Return (x, y) of the center of cell containing provided text 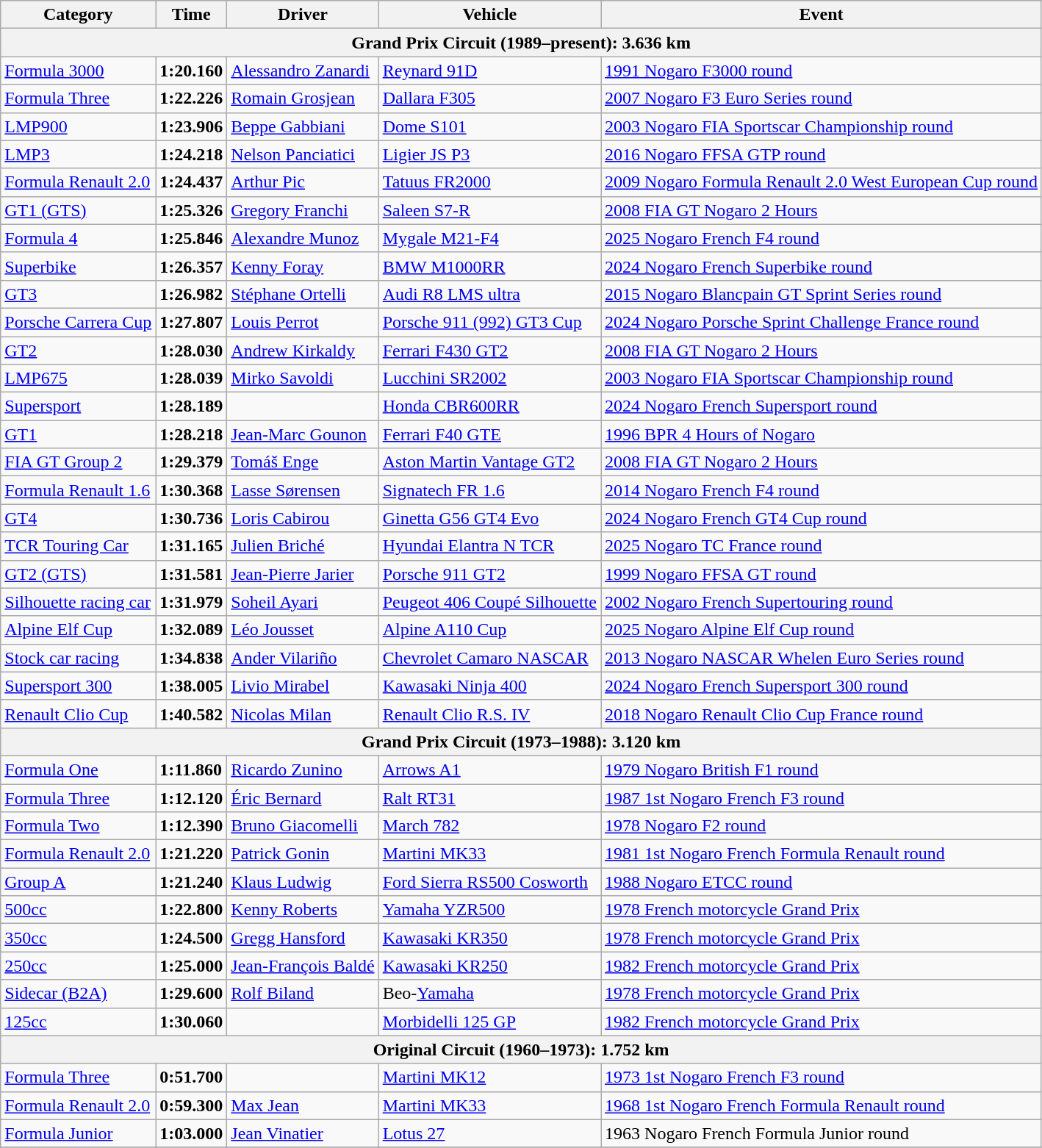
Morbidelli 125 GP (489, 1022)
1981 1st Nogaro French Formula Renault round (822, 854)
2025 Nogaro Alpine Elf Cup round (822, 630)
2024 Nogaro French GT4 Cup round (822, 518)
Éric Bernard (303, 797)
Alpine Elf Cup (78, 630)
Arrows A1 (489, 769)
Ricardo Zunino (303, 769)
1:34.838 (191, 658)
Chevrolet Camaro NASCAR (489, 658)
Jean-Pierre Jarier (303, 574)
1:21.220 (191, 854)
1968 1st Nogaro French Formula Renault round (822, 1105)
1:29.379 (191, 462)
Romain Grosjean (303, 98)
TCR Touring Car (78, 546)
2024 Nogaro Porsche Sprint Challenge France round (822, 322)
Lucchini SR2002 (489, 379)
Bruno Giacomelli (303, 826)
0:51.700 (191, 1077)
Renault Clio R.S. IV (489, 714)
FIA GT Group 2 (78, 462)
Group A (78, 882)
2024 Nogaro French Supersport round (822, 406)
1:28.189 (191, 406)
Tomáš Enge (303, 462)
2009 Nogaro Formula Renault 2.0 West European Cup round (822, 182)
1:12.120 (191, 797)
Arthur Pic (303, 182)
1979 Nogaro British F1 round (822, 769)
Formula Two (78, 826)
2007 Nogaro F3 Euro Series round (822, 98)
Kenny Roberts (303, 910)
1:30.060 (191, 1022)
1:31.979 (191, 602)
1:28.030 (191, 351)
Time (191, 15)
Loris Cabirou (303, 518)
Renault Clio Cup (78, 714)
Klaus Ludwig (303, 882)
1987 1st Nogaro French F3 round (822, 797)
Ford Sierra RS500 Cosworth (489, 882)
2025 Nogaro TC France round (822, 546)
Jean Vinatier (303, 1133)
Driver (303, 15)
1:38.005 (191, 686)
Rolf Biland (303, 994)
Andrew Kirkaldy (303, 351)
Léo Jousset (303, 630)
Beppe Gabbiani (303, 126)
Ligier JS P3 (489, 154)
Alpine A110 Cup (489, 630)
Patrick Gonin (303, 854)
Aston Martin Vantage GT2 (489, 462)
GT1 (78, 434)
Ferrari F430 GT2 (489, 351)
1:31.165 (191, 546)
Superbike (78, 266)
1988 Nogaro ETCC round (822, 882)
Ralt RT31 (489, 797)
Mygale M21-F4 (489, 238)
1:31.581 (191, 574)
GT2 (78, 351)
2024 Nogaro French Supersport 300 round (822, 686)
Dallara F305 (489, 98)
1:25.846 (191, 238)
1:25.000 (191, 966)
Sidecar (B2A) (78, 994)
Formula 3000 (78, 71)
Silhouette racing car (78, 602)
2015 Nogaro Blancpain GT Sprint Series round (822, 294)
LMP900 (78, 126)
2002 Nogaro French Supertouring round (822, 602)
1:32.089 (191, 630)
Kawasaki Ninja 400 (489, 686)
Event (822, 15)
Category (78, 15)
Saleen S7-R (489, 210)
Dome S101 (489, 126)
LMP675 (78, 379)
Jean-François Baldé (303, 966)
Kenny Foray (303, 266)
1:24.500 (191, 938)
1:25.326 (191, 210)
Julien Briché (303, 546)
Alexandre Munoz (303, 238)
1978 Nogaro F2 round (822, 826)
1:28.218 (191, 434)
Ferrari F40 GTE (489, 434)
Formula 4 (78, 238)
1:12.390 (191, 826)
Soheil Ayari (303, 602)
Kawasaki KR350 (489, 938)
Original Circuit (1960–1973): 1.752 km (522, 1050)
Porsche 911 GT2 (489, 574)
1:21.240 (191, 882)
1:22.226 (191, 98)
Signatech FR 1.6 (489, 490)
1:23.906 (191, 126)
Beo-Yamaha (489, 994)
Grand Prix Circuit (1973–1988): 3.120 km (522, 742)
Livio Mirabel (303, 686)
BMW M1000RR (489, 266)
Nelson Panciatici (303, 154)
Peugeot 406 Coupé Silhouette (489, 602)
Nicolas Milan (303, 714)
1:28.039 (191, 379)
1:30.368 (191, 490)
2013 Nogaro NASCAR Whelen Euro Series round (822, 658)
GT2 (GTS) (78, 574)
GT3 (78, 294)
0:59.300 (191, 1105)
2014 Nogaro French F4 round (822, 490)
Formula Junior (78, 1133)
Louis Perrot (303, 322)
2025 Nogaro French F4 round (822, 238)
Honda CBR600RR (489, 406)
Lasse Sørensen (303, 490)
1:40.582 (191, 714)
1:29.600 (191, 994)
Stéphane Ortelli (303, 294)
1:22.800 (191, 910)
1973 1st Nogaro French F3 round (822, 1077)
Jean-Marc Gounon (303, 434)
1:24.218 (191, 154)
Ginetta G56 GT4 Evo (489, 518)
LMP3 (78, 154)
March 782 (489, 826)
Porsche 911 (992) GT3 Cup (489, 322)
Audi R8 LMS ultra (489, 294)
125cc (78, 1022)
Lotus 27 (489, 1133)
Formula One (78, 769)
1:03.000 (191, 1133)
Gregg Hansford (303, 938)
1999 Nogaro FFSA GT round (822, 574)
Mirko Savoldi (303, 379)
Hyundai Elantra N TCR (489, 546)
Tatuus FR2000 (489, 182)
1:26.982 (191, 294)
Stock car racing (78, 658)
1:11.860 (191, 769)
Gregory Franchi (303, 210)
GT4 (78, 518)
2016 Nogaro FFSA GTP round (822, 154)
Kawasaki KR250 (489, 966)
250cc (78, 966)
Yamaha YZR500 (489, 910)
1991 Nogaro F3000 round (822, 71)
Grand Prix Circuit (1989–present): 3.636 km (522, 43)
Supersport (78, 406)
Supersport 300 (78, 686)
1:24.437 (191, 182)
500cc (78, 910)
1:20.160 (191, 71)
Ander Vilariño (303, 658)
350cc (78, 938)
1:27.807 (191, 322)
Martini MK12 (489, 1077)
1996 BPR 4 Hours of Nogaro (822, 434)
1:26.357 (191, 266)
Alessandro Zanardi (303, 71)
2018 Nogaro Renault Clio Cup France round (822, 714)
GT1 (GTS) (78, 210)
1963 Nogaro French Formula Junior round (822, 1133)
1:30.736 (191, 518)
Max Jean (303, 1105)
2024 Nogaro French Superbike round (822, 266)
Porsche Carrera Cup (78, 322)
Reynard 91D (489, 71)
Formula Renault 1.6 (78, 490)
Vehicle (489, 15)
